Output the [x, y] coordinate of the center of the cell containing the given text.  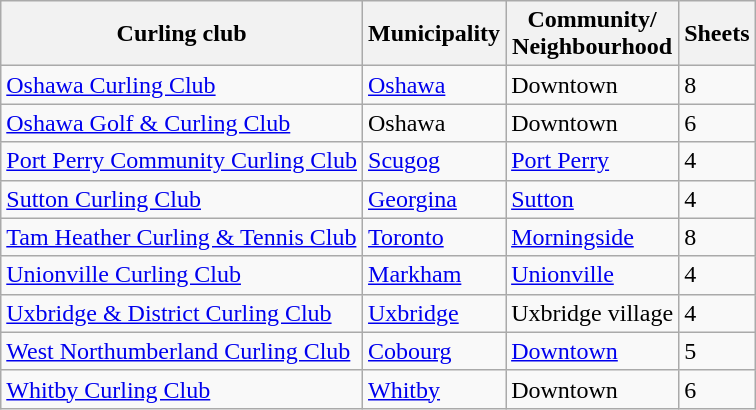
Unionville Curling Club [182, 275]
Unionville [592, 275]
Uxbridge village [592, 313]
5 [717, 351]
Whitby [434, 389]
Tam Heather Curling & Tennis Club [182, 237]
Morningside [592, 237]
Uxbridge & District Curling Club [182, 313]
Whitby Curling Club [182, 389]
Sutton [592, 199]
West Northumberland Curling Club [182, 351]
Markham [434, 275]
Sheets [717, 34]
Scugog [434, 161]
Sutton Curling Club [182, 199]
Port Perry Community Curling Club [182, 161]
Oshawa Curling Club [182, 85]
Port Perry [592, 161]
Municipality [434, 34]
Curling club [182, 34]
Oshawa Golf & Curling Club [182, 123]
Cobourg [434, 351]
Georgina [434, 199]
Uxbridge [434, 313]
Community/Neighbourhood [592, 34]
Toronto [434, 237]
